Scan for the cell matching the given text and deliver its (x, y) coordinate at center. 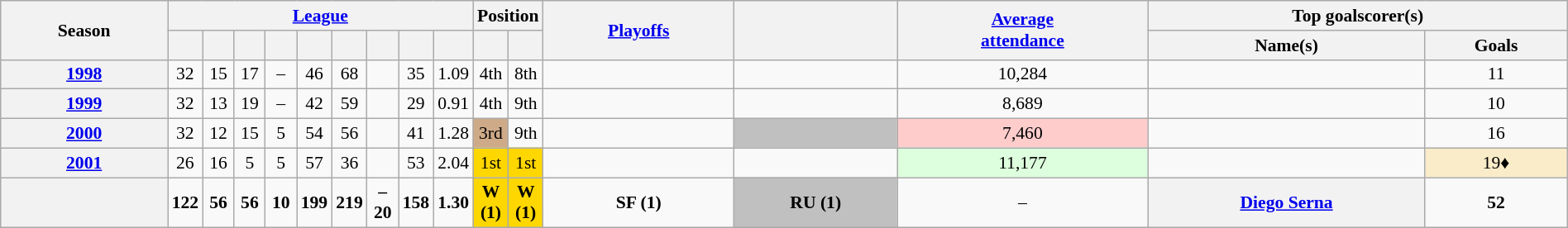
29 (417, 104)
26 (185, 163)
Average attendance (1023, 30)
SF (1) (638, 203)
1.09 (453, 74)
10,284 (1023, 74)
1.28 (453, 134)
57 (314, 163)
1999 (84, 104)
41 (417, 134)
2000 (84, 134)
35 (417, 74)
42 (314, 104)
8th (526, 74)
7,460 (1023, 134)
Position (508, 16)
122 (185, 203)
Name(s) (1287, 45)
League (321, 16)
1998 (84, 74)
Top goalscorer(s) (1358, 16)
52 (1496, 203)
12 (218, 134)
Season (84, 30)
Playoffs (638, 30)
11,177 (1023, 163)
59 (349, 104)
13 (218, 104)
19♦ (1496, 163)
RU (1) (815, 203)
158 (417, 203)
36 (349, 163)
Goals (1496, 45)
19 (250, 104)
46 (314, 74)
–20 (383, 203)
0.91 (453, 104)
53 (417, 163)
199 (314, 203)
219 (349, 203)
2.04 (453, 163)
8,689 (1023, 104)
Diego Serna (1287, 203)
2001 (84, 163)
1.30 (453, 203)
11 (1496, 74)
68 (349, 74)
3rd (491, 134)
54 (314, 134)
17 (250, 74)
